Determine the [X, Y] coordinate at the center of the cell enclosing the given text.  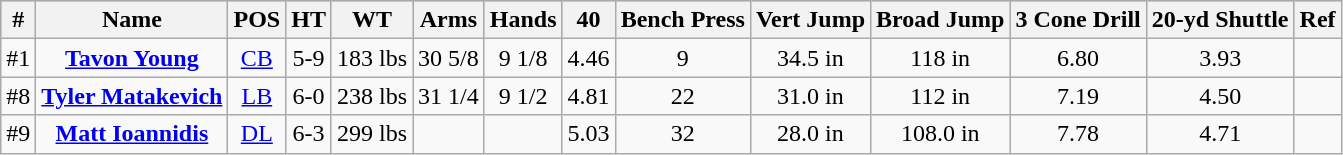
238 lbs [372, 96]
# [18, 20]
3 Cone Drill [1078, 20]
112 in [940, 96]
HT [309, 20]
Name [132, 20]
22 [682, 96]
9 [682, 58]
Tavon Young [132, 58]
Arms [449, 20]
32 [682, 134]
LB [257, 96]
Vert Jump [810, 20]
9 1/8 [523, 58]
34.5 in [810, 58]
6.80 [1078, 58]
4.81 [588, 96]
31 1/4 [449, 96]
31.0 in [810, 96]
4.71 [1220, 134]
4.50 [1220, 96]
#8 [18, 96]
118 in [940, 58]
6-0 [309, 96]
108.0 in [940, 134]
Ref [1318, 20]
20-yd Shuttle [1220, 20]
WT [372, 20]
299 lbs [372, 134]
30 5/8 [449, 58]
28.0 in [810, 134]
#9 [18, 134]
3.93 [1220, 58]
Broad Jump [940, 20]
5.03 [588, 134]
4.46 [588, 58]
183 lbs [372, 58]
6-3 [309, 134]
9 1/2 [523, 96]
Bench Press [682, 20]
#1 [18, 58]
5-9 [309, 58]
Hands [523, 20]
7.78 [1078, 134]
Matt Ioannidis [132, 134]
Tyler Matakevich [132, 96]
DL [257, 134]
CB [257, 58]
7.19 [1078, 96]
POS [257, 20]
40 [588, 20]
